Provide the [x, y] coordinate of the cell's center where the given text is located.  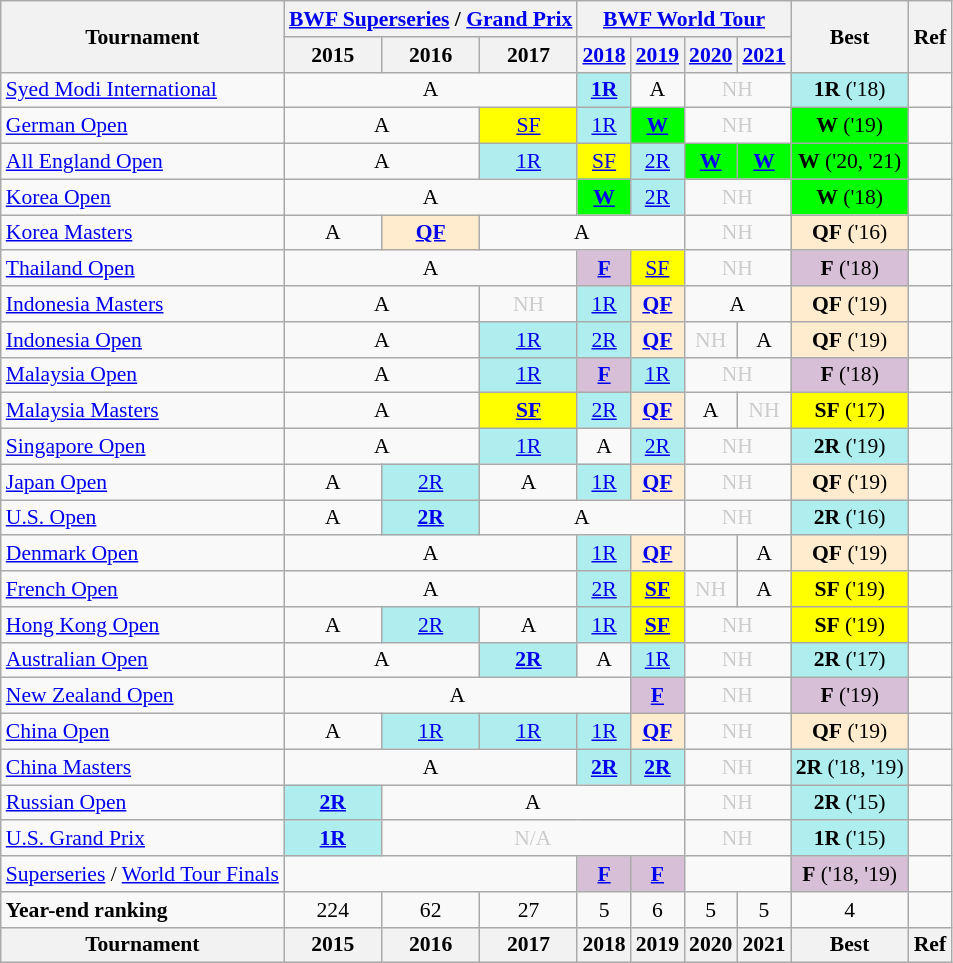
Denmark Open [142, 554]
W ('20, '21) [850, 162]
All England Open [142, 162]
French Open [142, 589]
F ('19) [850, 696]
N/A [533, 839]
Australian Open [142, 660]
Korea Masters [142, 233]
2R ('15) [850, 803]
QF ('16) [850, 233]
W ('18) [850, 197]
Malaysia Masters [142, 411]
Indonesia Masters [142, 304]
BWF Superseries / Grand Prix [431, 19]
Superseries / World Tour Finals [142, 874]
224 [333, 910]
Thailand Open [142, 269]
27 [529, 910]
BWF World Tour [684, 19]
2R ('16) [850, 518]
China Masters [142, 767]
German Open [142, 126]
62 [431, 910]
2R ('19) [850, 447]
U.S. Open [142, 518]
New Zealand Open [142, 696]
Indonesia Open [142, 340]
1R ('15) [850, 839]
Syed Modi International [142, 90]
2R ('17) [850, 660]
China Open [142, 732]
Japan Open [142, 482]
W ('19) [850, 126]
Hong Kong Open [142, 625]
U.S. Grand Prix [142, 839]
Year-end ranking [142, 910]
Korea Open [142, 197]
6 [658, 910]
Russian Open [142, 803]
2R ('18, '19) [850, 767]
Singapore Open [142, 447]
4 [850, 910]
SF ('17) [850, 411]
1R ('18) [850, 90]
F ('18, '19) [850, 874]
Malaysia Open [142, 375]
